From the cell containing the given text, extract its center point as (X, Y) coordinate. 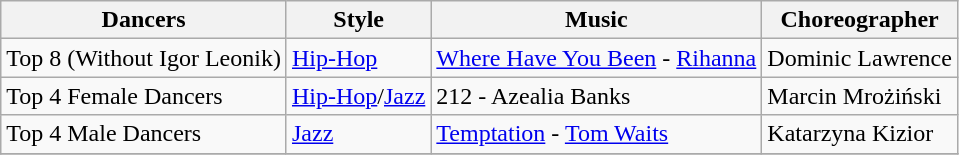
Hip-Hop (358, 58)
Style (358, 20)
Jazz (358, 134)
Temptation - Tom Waits (596, 134)
Katarzyna Kizior (860, 134)
Music (596, 20)
Marcin Mrożiński (860, 96)
Where Have You Been - Rihanna (596, 58)
Top 4 Male Dancers (144, 134)
Dominic Lawrence (860, 58)
212 - Azealia Banks (596, 96)
Top 8 (Without Igor Leonik) (144, 58)
Hip-Hop/Jazz (358, 96)
Choreographer (860, 20)
Top 4 Female Dancers (144, 96)
Dancers (144, 20)
